Detect which cell encompasses the target text, then output its [X, Y] center coordinate. 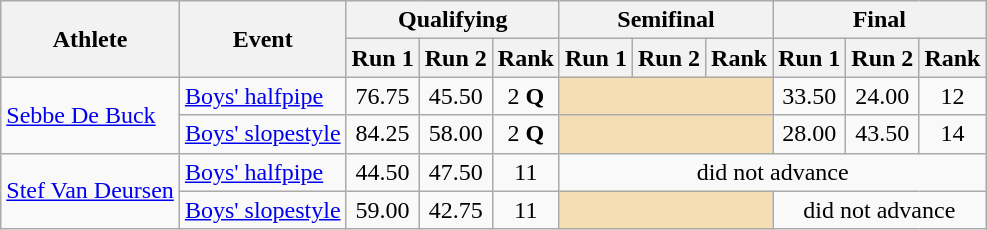
24.00 [882, 96]
14 [952, 134]
76.75 [382, 96]
47.50 [456, 172]
28.00 [810, 134]
45.50 [456, 96]
12 [952, 96]
Sebbe De Buck [90, 115]
42.75 [456, 210]
Qualifying [452, 20]
Final [880, 20]
59.00 [382, 210]
33.50 [810, 96]
Event [262, 39]
Athlete [90, 39]
58.00 [456, 134]
43.50 [882, 134]
Stef Van Deursen [90, 191]
84.25 [382, 134]
Semifinal [666, 20]
44.50 [382, 172]
